Capture the cell that displays the provided text and extract its (X, Y) central coordinate. 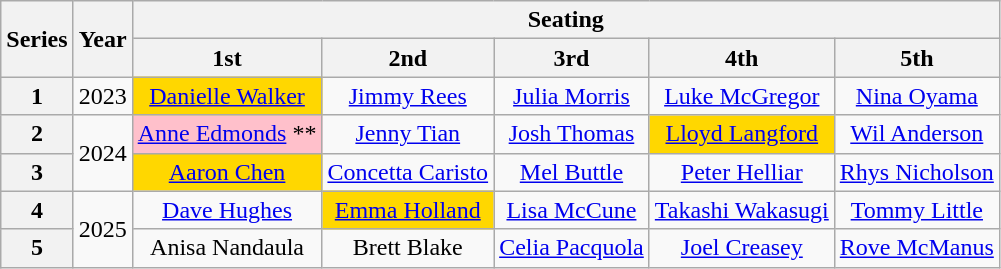
Aaron Chen (227, 172)
Dave Hughes (227, 210)
Rove McManus (916, 248)
Series (37, 39)
Concetta Caristo (408, 172)
Peter Helliar (742, 172)
4 (37, 210)
5 (37, 248)
Seating (566, 20)
Year (102, 39)
Anisa Nandaula (227, 248)
Lisa McCune (572, 210)
Brett Blake (408, 248)
3rd (572, 58)
2023 (102, 96)
3 (37, 172)
2024 (102, 153)
5th (916, 58)
1 (37, 96)
Takashi Wakasugi (742, 210)
4th (742, 58)
Joel Creasey (742, 248)
Emma Holland (408, 210)
Nina Oyama (916, 96)
Jenny Tian (408, 134)
Wil Anderson (916, 134)
Luke McGregor (742, 96)
Tommy Little (916, 210)
Josh Thomas (572, 134)
2025 (102, 229)
1st (227, 58)
Lloyd Langford (742, 134)
Julia Morris (572, 96)
2nd (408, 58)
Celia Pacquola (572, 248)
Anne Edmonds ** (227, 134)
Danielle Walker (227, 96)
2 (37, 134)
Mel Buttle (572, 172)
Rhys Nicholson (916, 172)
Jimmy Rees (408, 96)
